Capture the cell that displays the provided text and extract its [X, Y] central coordinate. 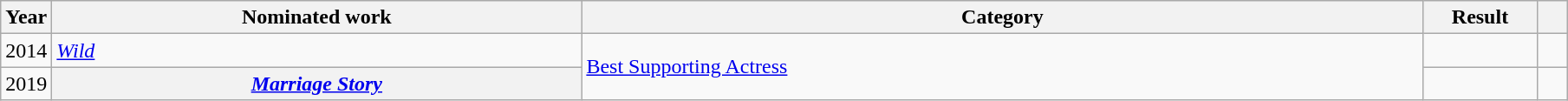
Result [1480, 17]
Nominated work [317, 17]
Marriage Story [317, 84]
2019 [26, 84]
Wild [317, 50]
Best Supporting Actress [1002, 67]
2014 [26, 50]
Year [26, 17]
Category [1002, 17]
